Determine the (X, Y) coordinate at the center of the cell enclosing the given text.  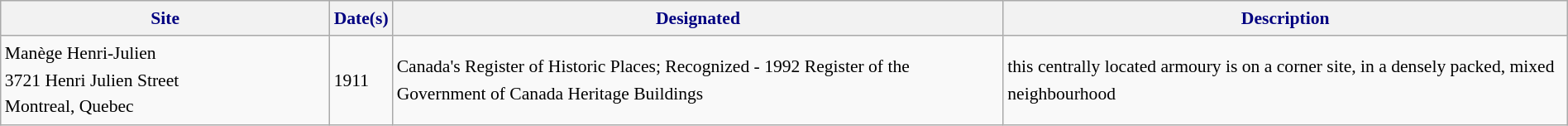
Manège Henri-Julien 3721 Henri Julien Street Montreal, Quebec (165, 81)
Date(s) (361, 18)
1911 (361, 81)
this centrally located armoury is on a corner site, in a densely packed, mixed neighbourhood (1285, 81)
Designated (698, 18)
Description (1285, 18)
Canada's Register of Historic Places; Recognized - 1992 Register of the Government of Canada Heritage Buildings (698, 81)
Site (165, 18)
